Return [x, y] of the center of cell containing provided text 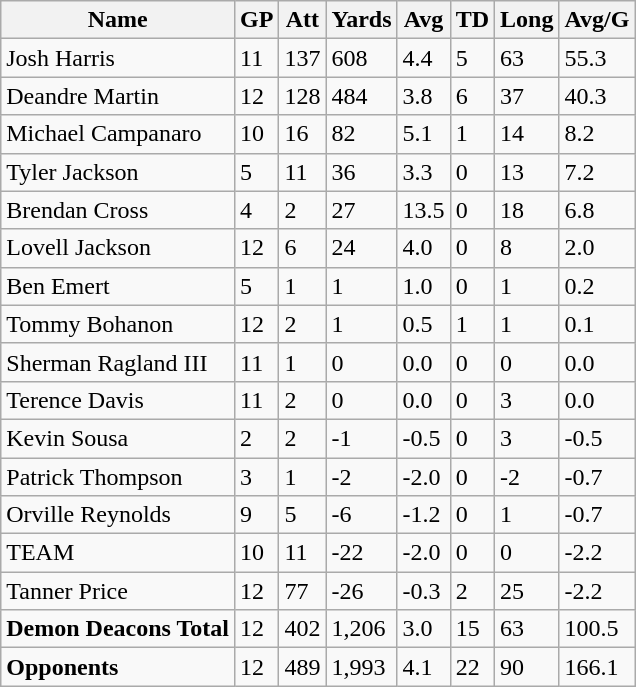
-26 [362, 591]
-0.3 [424, 591]
13.5 [424, 210]
Terence Davis [118, 400]
6.8 [597, 210]
Tyler Jackson [118, 172]
TEAM [118, 553]
Tommy Bohanon [118, 324]
137 [302, 58]
0.1 [597, 324]
4.0 [424, 248]
4.1 [424, 667]
22 [472, 667]
Kevin Sousa [118, 438]
608 [362, 58]
Avg/G [597, 20]
3.3 [424, 172]
Brendan Cross [118, 210]
Sherman Ragland III [118, 362]
Avg [424, 20]
1,206 [362, 629]
8 [527, 248]
15 [472, 629]
Michael Campanaro [118, 134]
-1.2 [424, 515]
1.0 [424, 286]
55.3 [597, 58]
Tanner Price [118, 591]
36 [362, 172]
14 [527, 134]
402 [302, 629]
Name [118, 20]
27 [362, 210]
Lovell Jackson [118, 248]
2.0 [597, 248]
Josh Harris [118, 58]
8.2 [597, 134]
3.0 [424, 629]
Deandre Martin [118, 96]
-6 [362, 515]
100.5 [597, 629]
7.2 [597, 172]
16 [302, 134]
Orville Reynolds [118, 515]
82 [362, 134]
0.2 [597, 286]
77 [302, 591]
Att [302, 20]
37 [527, 96]
Yards [362, 20]
4 [256, 210]
484 [362, 96]
TD [472, 20]
489 [302, 667]
9 [256, 515]
3.8 [424, 96]
13 [527, 172]
Ben Emert [118, 286]
128 [302, 96]
-22 [362, 553]
Long [527, 20]
24 [362, 248]
GP [256, 20]
Demon Deacons Total [118, 629]
Patrick Thompson [118, 477]
166.1 [597, 667]
4.4 [424, 58]
0.5 [424, 324]
Opponents [118, 667]
90 [527, 667]
1,993 [362, 667]
25 [527, 591]
18 [527, 210]
40.3 [597, 96]
5.1 [424, 134]
-1 [362, 438]
